Find where the given text appears and provide that cell's center as [X, Y] coordinate. 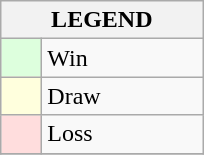
Win [122, 58]
Loss [122, 134]
LEGEND [102, 20]
Draw [122, 96]
